From the cell containing the given text, extract its center point as [x, y] coordinate. 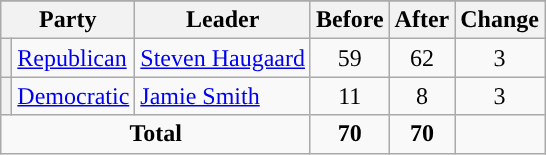
11 [350, 96]
Democratic [74, 96]
Party [68, 20]
Jamie Smith [223, 96]
Total [156, 134]
Before [350, 20]
Republican [74, 58]
8 [422, 96]
After [422, 20]
62 [422, 58]
Change [500, 20]
59 [350, 58]
Leader [223, 20]
Steven Haugaard [223, 58]
